Determine the (x, y) coordinate at the center of the cell enclosing the given text.  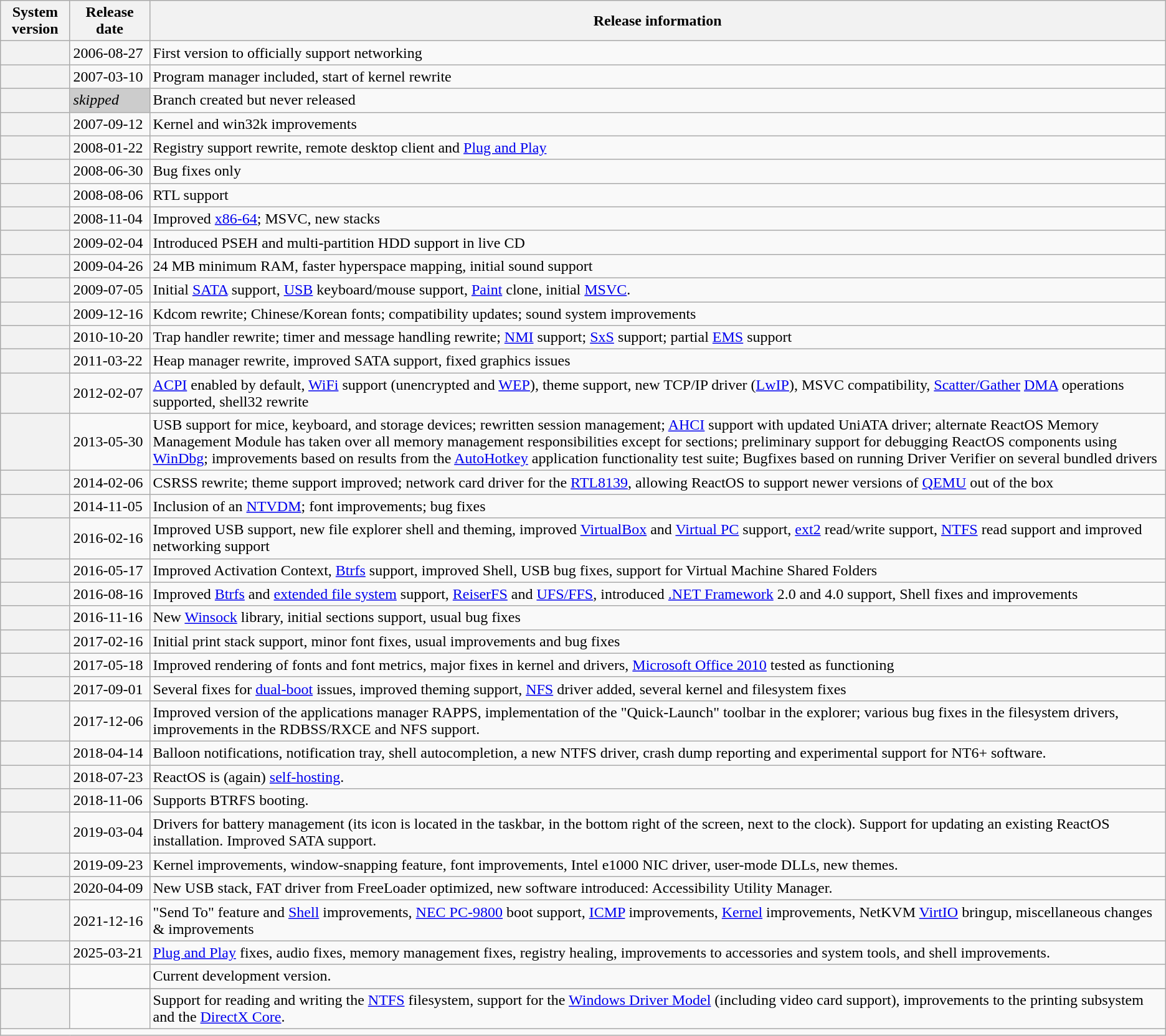
24 MB minimum RAM, faster hyperspace mapping, initial sound support (658, 266)
Release information (658, 21)
Kernel improvements, window-snapping feature, font improvements, Intel e1000 NIC driver, user-mode DLLs, new themes. (658, 865)
2016-11-16 (110, 618)
Bug fixes only (658, 171)
Plug and Play fixes, audio fixes, memory management fixes, registry healing, improvements to accessories and system tools, and shell improvements. (658, 953)
Improved x86-64; MSVC, new stacks (658, 219)
2013-05-30 (110, 442)
2007-03-10 (110, 77)
2014-02-06 (110, 483)
Improved Btrfs and extended file system support, ReiserFS and UFS/FFS, introduced .NET Framework 2.0 and 4.0 support, Shell fixes and improvements (658, 594)
2006-08-27 (110, 53)
Release date (110, 21)
2009-07-05 (110, 290)
2020-04-09 (110, 888)
skipped (110, 100)
Current development version. (658, 976)
Trap handler rewrite; timer and message handling rewrite; NMI support; SxS support; partial EMS support (658, 337)
ReactOS is (again) self-hosting. (658, 776)
2017-05-18 (110, 665)
2008-08-06 (110, 195)
2018-07-23 (110, 776)
2016-02-16 (110, 538)
2016-05-17 (110, 570)
Branch created but never released (658, 100)
2008-06-30 (110, 171)
2017-02-16 (110, 641)
2019-03-04 (110, 833)
2017-12-06 (110, 721)
Program manager included, start of kernel rewrite (658, 77)
Inclusion of an NTVDM; font improvements; bug fixes (658, 506)
First version to officially support networking (658, 53)
Improved Activation Context, Btrfs support, improved Shell, USB bug fixes, support for Virtual Machine Shared Folders (658, 570)
2011-03-22 (110, 361)
RTL support (658, 195)
2017-09-01 (110, 689)
Supports BTRFS booting. (658, 801)
System version (35, 21)
Heap manager rewrite, improved SATA support, fixed graphics issues (658, 361)
2008-01-22 (110, 148)
Initial print stack support, minor font fixes, usual improvements and bug fixes (658, 641)
Kernel and win32k improvements (658, 124)
Kdcom rewrite; Chinese/Korean fonts; compatibility updates; sound system improvements (658, 313)
Registry support rewrite, remote desktop client and Plug and Play (658, 148)
2008-11-04 (110, 219)
Balloon notifications, notification tray, shell autocompletion, a new NTFS driver, crash dump reporting and experimental support for NT6+ software. (658, 753)
2010-10-20 (110, 337)
2007-09-12 (110, 124)
Improved rendering of fonts and font metrics, major fixes in kernel and drivers, Microsoft Office 2010 tested as functioning (658, 665)
2021-12-16 (110, 920)
2018-04-14 (110, 753)
Introduced PSEH and multi-partition HDD support in live CD (658, 242)
2014-11-05 (110, 506)
2012-02-07 (110, 393)
2016-08-16 (110, 594)
2009-12-16 (110, 313)
2018-11-06 (110, 801)
CSRSS rewrite; theme support improved; network card driver for the RTL8139, allowing ReactOS to support newer versions of QEMU out of the box (658, 483)
2009-04-26 (110, 266)
New USB stack, FAT driver from FreeLoader optimized, new software introduced: Accessibility Utility Manager. (658, 888)
Initial SATA support, USB keyboard/mouse support, Paint clone, initial MSVC. (658, 290)
2009-02-04 (110, 242)
2025-03-21 (110, 953)
2019-09-23 (110, 865)
New Winsock library, initial sections support, usual bug fixes (658, 618)
Several fixes for dual-boot issues, improved theming support, NFS driver added, several kernel and filesystem fixes (658, 689)
